Pinpoint the cell where the given text exists, returning its (X, Y) midpoint coordinate. 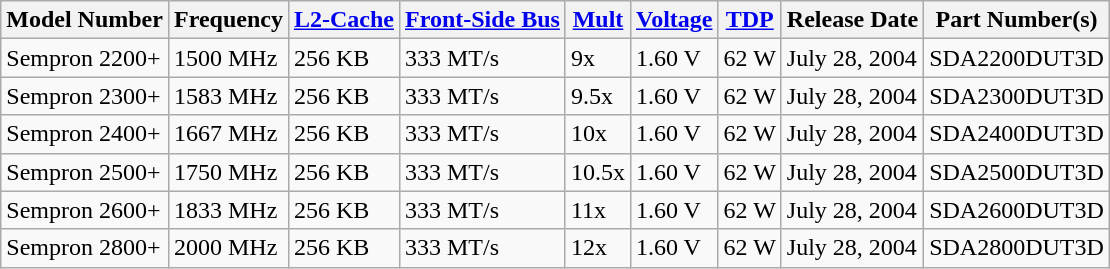
Sempron 2400+ (85, 134)
Front-Side Bus (482, 20)
1583 MHz (228, 96)
2000 MHz (228, 248)
1750 MHz (228, 172)
12x (598, 248)
11x (598, 210)
Release Date (852, 20)
SDA2800DUT3D (1017, 248)
Model Number (85, 20)
Part Number(s) (1017, 20)
L2-Cache (344, 20)
SDA2600DUT3D (1017, 210)
Mult (598, 20)
1833 MHz (228, 210)
9.5x (598, 96)
1500 MHz (228, 58)
Sempron 2200+ (85, 58)
Frequency (228, 20)
1667 MHz (228, 134)
Sempron 2500+ (85, 172)
SDA2200DUT3D (1017, 58)
10.5x (598, 172)
9x (598, 58)
Sempron 2300+ (85, 96)
Sempron 2600+ (85, 210)
SDA2400DUT3D (1017, 134)
Sempron 2800+ (85, 248)
SDA2500DUT3D (1017, 172)
SDA2300DUT3D (1017, 96)
Voltage (675, 20)
10x (598, 134)
TDP (750, 20)
